From the cell containing the given text, extract its center point as [X, Y] coordinate. 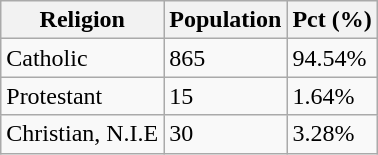
3.28% [332, 134]
1.64% [332, 96]
Religion [82, 20]
94.54% [332, 58]
Protestant [82, 96]
Pct (%) [332, 20]
865 [226, 58]
15 [226, 96]
Christian, N.I.E [82, 134]
Catholic [82, 58]
30 [226, 134]
Population [226, 20]
